Search for the cell housing the specified text and yield its (X, Y) center coordinate. 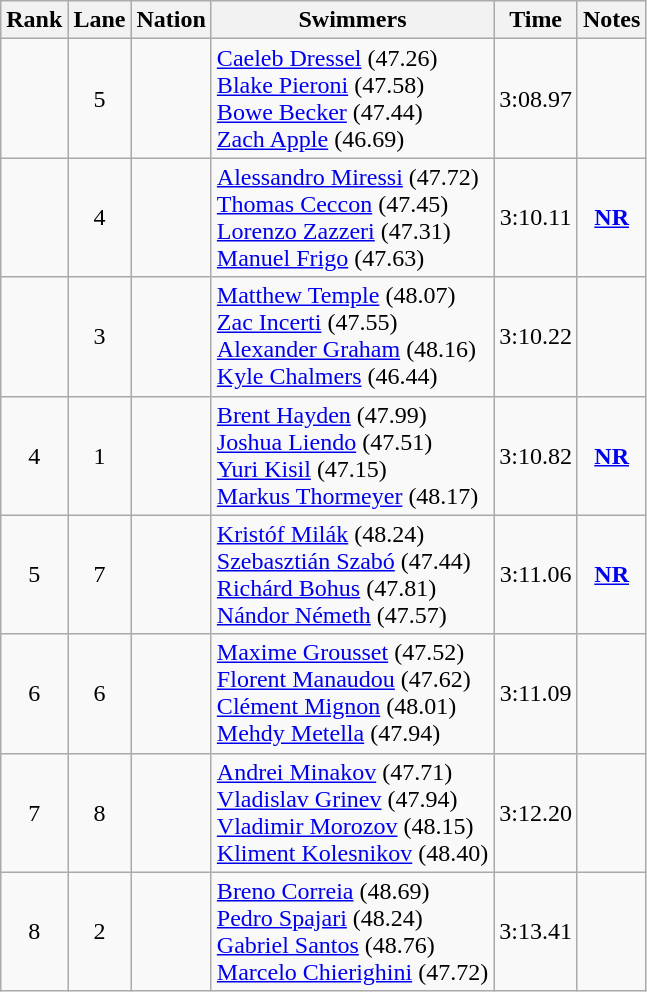
Lane (100, 20)
Swimmers (352, 20)
Nation (171, 20)
3:10.11 (536, 218)
Notes (611, 20)
Rank (34, 20)
3:11.09 (536, 694)
3:08.97 (536, 98)
Caeleb Dressel (47.26)Blake Pieroni (47.58)Bowe Becker (47.44)Zach Apple (46.69) (352, 98)
Maxime Grousset (47.52)Florent Manaudou (47.62)Clément Mignon (48.01)Mehdy Metella (47.94) (352, 694)
3:11.06 (536, 574)
3:13.41 (536, 932)
3:10.22 (536, 336)
Matthew Temple (48.07)Zac Incerti (47.55)Alexander Graham (48.16)Kyle Chalmers (46.44) (352, 336)
3 (100, 336)
1 (100, 456)
2 (100, 932)
Kristóf Milák (48.24)Szebasztián Szabó (47.44)Richárd Bohus (47.81)Nándor Németh (47.57) (352, 574)
Breno Correia (48.69)Pedro Spajari (48.24)Gabriel Santos (48.76)Marcelo Chierighini (47.72) (352, 932)
Andrei Minakov (47.71)Vladislav Grinev (47.94)Vladimir Morozov (48.15)Kliment Kolesnikov (48.40) (352, 812)
Brent Hayden (47.99)Joshua Liendo (47.51)Yuri Kisil (47.15)Markus Thormeyer (48.17) (352, 456)
Alessandro Miressi (47.72)Thomas Ceccon (47.45)Lorenzo Zazzeri (47.31)Manuel Frigo (47.63) (352, 218)
3:12.20 (536, 812)
3:10.82 (536, 456)
Time (536, 20)
